Capture the cell that displays the provided text and extract its (X, Y) central coordinate. 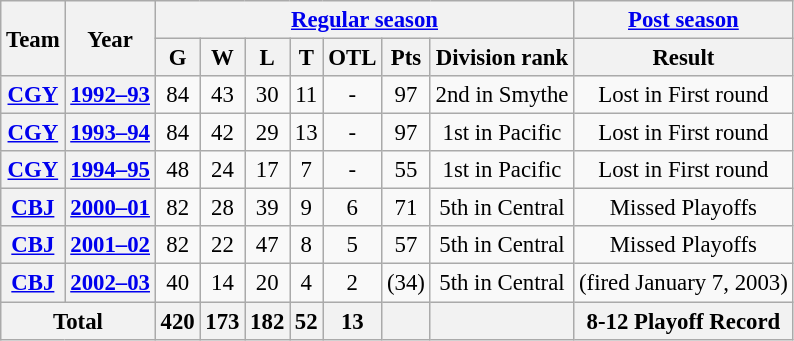
55 (406, 170)
L (268, 58)
43 (222, 95)
5 (352, 245)
2001–02 (110, 245)
2000–01 (110, 208)
57 (406, 245)
Result (684, 58)
Total (78, 321)
2 (352, 283)
52 (306, 321)
1992–93 (110, 95)
W (222, 58)
2nd in Smythe (502, 95)
39 (268, 208)
8-12 Playoff Record (684, 321)
29 (268, 133)
14 (222, 283)
Division rank (502, 58)
Post season (684, 20)
OTL (352, 58)
8 (306, 245)
47 (268, 245)
Regular season (364, 20)
(34) (406, 283)
11 (306, 95)
182 (268, 321)
20 (268, 283)
(fired January 7, 2003) (684, 283)
40 (178, 283)
48 (178, 170)
Pts (406, 58)
7 (306, 170)
22 (222, 245)
1993–94 (110, 133)
Team (33, 38)
42 (222, 133)
28 (222, 208)
30 (268, 95)
G (178, 58)
173 (222, 321)
1994–95 (110, 170)
4 (306, 283)
420 (178, 321)
24 (222, 170)
17 (268, 170)
Year (110, 38)
71 (406, 208)
9 (306, 208)
6 (352, 208)
T (306, 58)
2002–03 (110, 283)
